Provide the [X, Y] coordinate of the cell's center where the given text is located.  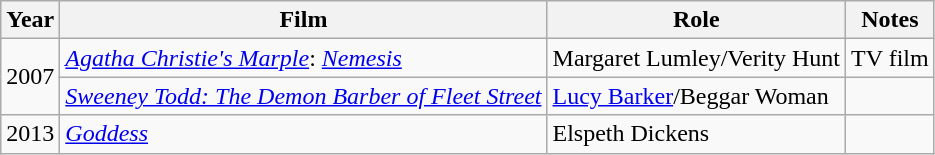
Sweeney Todd: The Demon Barber of Fleet Street [304, 96]
Role [696, 20]
Year [30, 20]
Film [304, 20]
Agatha Christie's Marple: Nemesis [304, 58]
TV film [890, 58]
Notes [890, 20]
Goddess [304, 134]
2013 [30, 134]
Margaret Lumley/Verity Hunt [696, 58]
Elspeth Dickens [696, 134]
Lucy Barker/Beggar Woman [696, 96]
2007 [30, 77]
